Identify which cell holds the provided text, then report its (X, Y) central coordinate. 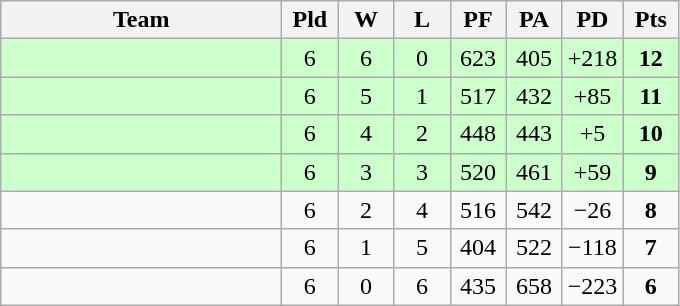
−118 (592, 248)
L (422, 20)
461 (534, 172)
+218 (592, 58)
PF (478, 20)
522 (534, 248)
11 (651, 96)
9 (651, 172)
12 (651, 58)
Pld (310, 20)
−26 (592, 210)
516 (478, 210)
405 (534, 58)
520 (478, 172)
432 (534, 96)
8 (651, 210)
517 (478, 96)
443 (534, 134)
−223 (592, 286)
+5 (592, 134)
Pts (651, 20)
Team (142, 20)
7 (651, 248)
+59 (592, 172)
PA (534, 20)
448 (478, 134)
658 (534, 286)
W (366, 20)
404 (478, 248)
623 (478, 58)
+85 (592, 96)
10 (651, 134)
435 (478, 286)
542 (534, 210)
PD (592, 20)
